For the text-containing cell, return its midpoint in [X, Y] coordinate format. 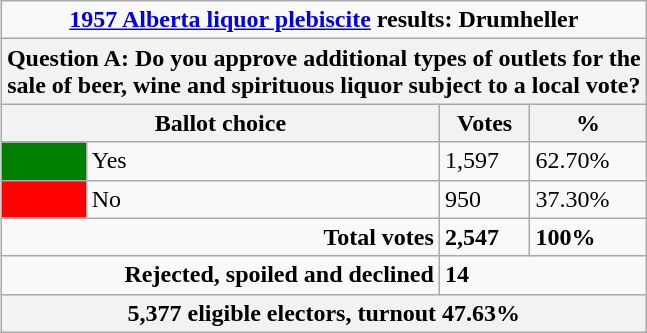
Votes [484, 123]
Yes [262, 161]
Question A: Do you approve additional types of outlets for the sale of beer, wine and spirituous liquor subject to a local vote? [324, 72]
Total votes [220, 237]
No [262, 199]
14 [542, 275]
Ballot choice [220, 123]
62.70% [588, 161]
% [588, 123]
37.30% [588, 199]
2,547 [484, 237]
1957 Alberta liquor plebiscite results: Drumheller [324, 20]
100% [588, 237]
1,597 [484, 161]
Rejected, spoiled and declined [220, 275]
5,377 eligible electors, turnout 47.63% [324, 313]
950 [484, 199]
